Provide the [X, Y] coordinate of the cell's center where the given text is located.  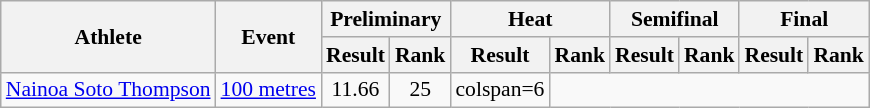
25 [420, 90]
Nainoa Soto Thompson [108, 90]
100 metres [268, 90]
Preliminary [386, 19]
Final [804, 19]
Athlete [108, 36]
Heat [530, 19]
colspan=6 [500, 90]
11.66 [356, 90]
Event [268, 36]
Semifinal [674, 19]
